Search for the cell housing the specified text and yield its [x, y] center coordinate. 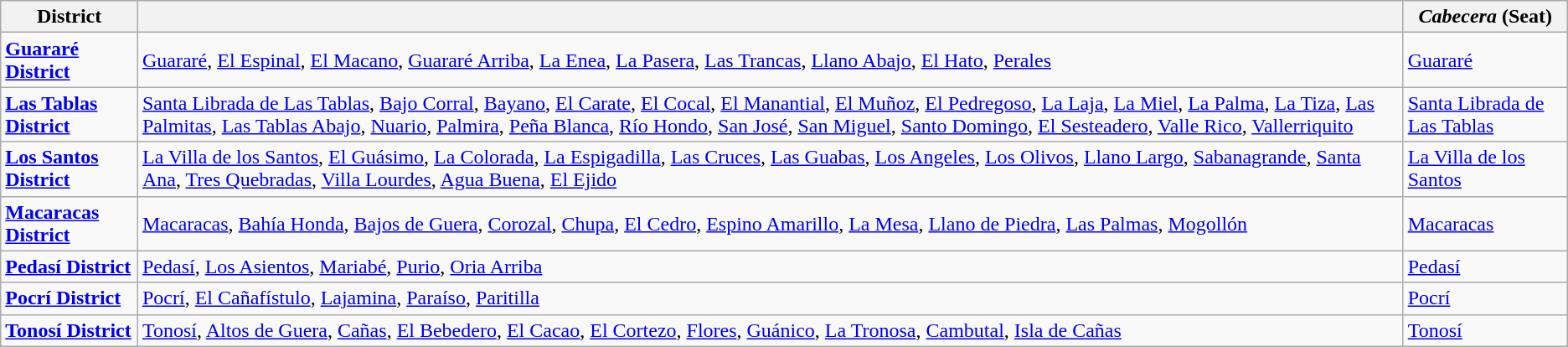
Pedasí District [70, 267]
Guararé [1485, 60]
Guararé District [70, 60]
District [70, 17]
Pocrí [1485, 298]
Macaracas, Bahía Honda, Bajos de Guera, Corozal, Chupa, El Cedro, Espino Amarillo, La Mesa, Llano de Piedra, Las Palmas, Mogollón [771, 223]
La Villa de los Santos [1485, 169]
Cabecera (Seat) [1485, 17]
Macaracas [1485, 223]
Pocrí, El Cañafístulo, Lajamina, Paraíso, Paritilla [771, 298]
Los Santos District [70, 169]
Santa Librada de Las Tablas [1485, 114]
Guararé, El Espinal, El Macano, Guararé Arriba, La Enea, La Pasera, Las Trancas, Llano Abajo, El Hato, Perales [771, 60]
Pedasí [1485, 267]
Pedasí, Los Asientos, Mariabé, Purio, Oria Arriba [771, 267]
Macaracas District [70, 223]
Pocrí District [70, 298]
Tonosí, Altos de Guera, Cañas, El Bebedero, El Cacao, El Cortezo, Flores, Guánico, La Tronosa, Cambutal, Isla de Cañas [771, 330]
Las Tablas District [70, 114]
Tonosí District [70, 330]
Tonosí [1485, 330]
